Scan for the cell matching the given text and deliver its [x, y] coordinate at center. 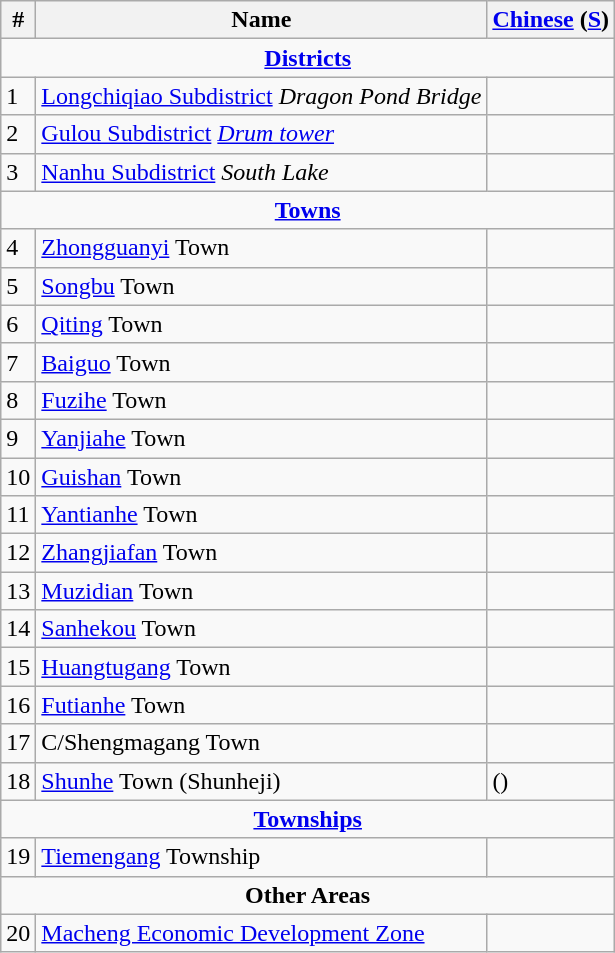
Nanhu Subdistrict South Lake [262, 172]
11 [18, 515]
Towns [308, 210]
17 [18, 743]
14 [18, 629]
15 [18, 667]
Sanhekou Town [262, 629]
Macheng Economic Development Zone [262, 933]
Zhangjiafan Town [262, 553]
Tiemengang Township [262, 857]
19 [18, 857]
7 [18, 362]
10 [18, 477]
Qiting Town [262, 324]
() [551, 781]
Yantianhe Town [262, 515]
Guishan Town [262, 477]
Districts [308, 58]
Townships [308, 819]
5 [18, 286]
20 [18, 933]
2 [18, 134]
6 [18, 324]
12 [18, 553]
Name [262, 20]
1 [18, 96]
Chinese (S) [551, 20]
# [18, 20]
Songbu Town [262, 286]
Shunhe Town (Shunheji) [262, 781]
Muzidian Town [262, 591]
16 [18, 705]
Yanjiahe Town [262, 438]
Huangtugang Town [262, 667]
Fuzihe Town [262, 400]
Longchiqiao Subdistrict Dragon Pond Bridge [262, 96]
C/Shengmagang Town [262, 743]
13 [18, 591]
4 [18, 248]
9 [18, 438]
Futianhe Town [262, 705]
Other Areas [308, 895]
18 [18, 781]
Zhongguanyi Town [262, 248]
8 [18, 400]
Baiguo Town [262, 362]
3 [18, 172]
Gulou Subdistrict Drum tower [262, 134]
